Capture the cell that displays the provided text and extract its (X, Y) central coordinate. 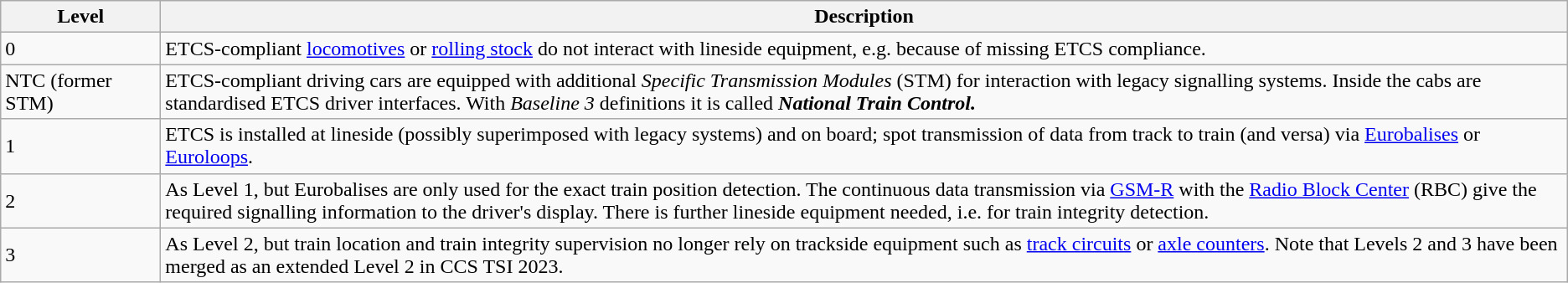
3 (80, 255)
Description (864, 17)
2 (80, 201)
NTC (former STM) (80, 92)
ETCS-compliant locomotives or rolling stock do not interact with lineside equipment, e.g. because of missing ETCS compliance. (864, 49)
0 (80, 49)
Level (80, 17)
1 (80, 146)
